Capture the cell that displays the provided text and extract its [X, Y] central coordinate. 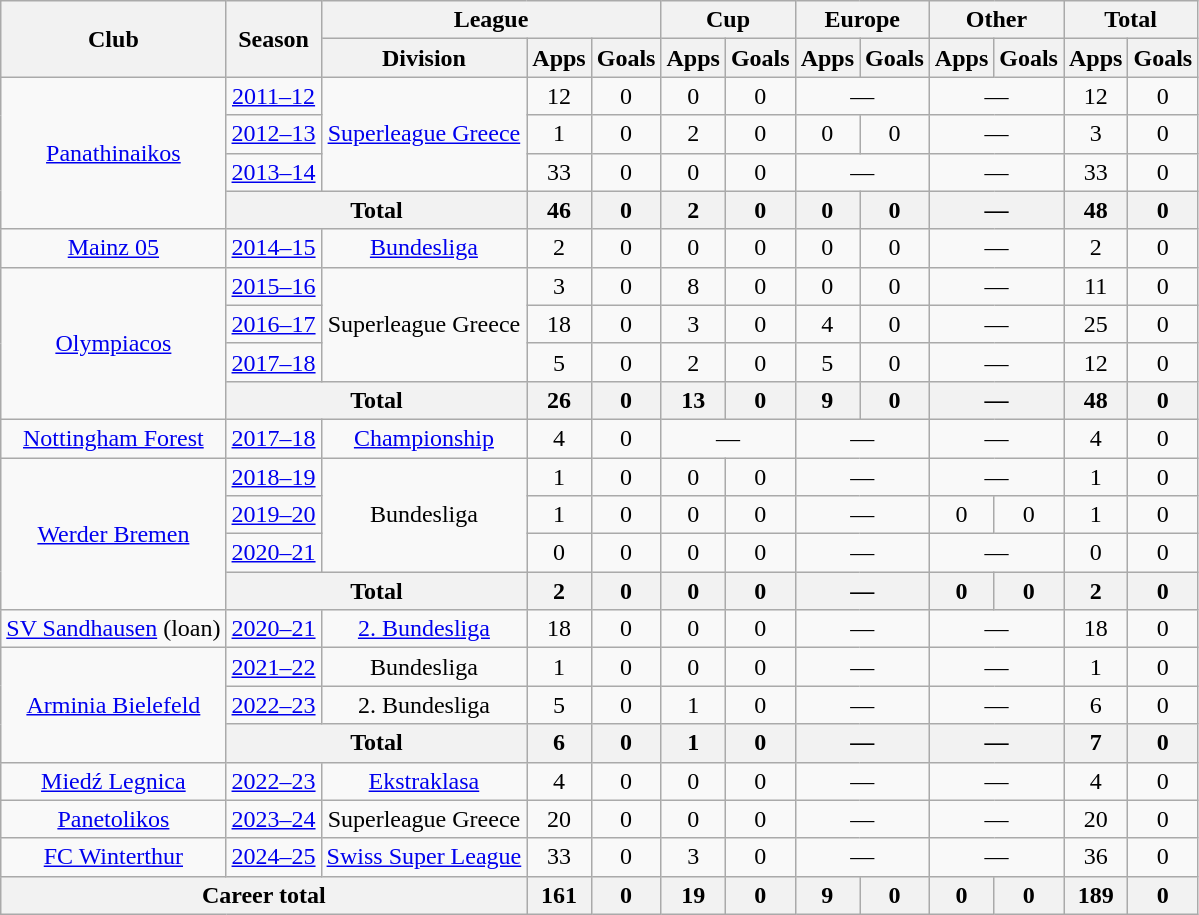
7 [1096, 743]
46 [559, 210]
Werder Bremen [114, 534]
2012–13 [274, 134]
2021–22 [274, 667]
2023–24 [274, 819]
Mainz 05 [114, 248]
Nottingham Forest [114, 438]
Europe [862, 20]
Season [274, 39]
36 [1096, 857]
Panetolikos [114, 819]
Division [424, 58]
Olympiacos [114, 343]
Club [114, 39]
Other [996, 20]
Championship [424, 438]
161 [559, 895]
8 [693, 286]
2024–25 [274, 857]
189 [1096, 895]
2019–20 [274, 515]
League [491, 20]
Ekstraklasa [424, 781]
2011–12 [274, 96]
2018–19 [274, 477]
25 [1096, 324]
Arminia Bielefeld [114, 705]
13 [693, 400]
Cup [728, 20]
Panathinaikos [114, 153]
2013–14 [274, 172]
2014–15 [274, 248]
Miedź Legnica [114, 781]
19 [693, 895]
11 [1096, 286]
Career total [264, 895]
SV Sandhausen (loan) [114, 629]
2016–17 [274, 324]
2015–16 [274, 286]
FC Winterthur [114, 857]
26 [559, 400]
Swiss Super League [424, 857]
